Output the [X, Y] coordinate of the center of the cell containing the given text.  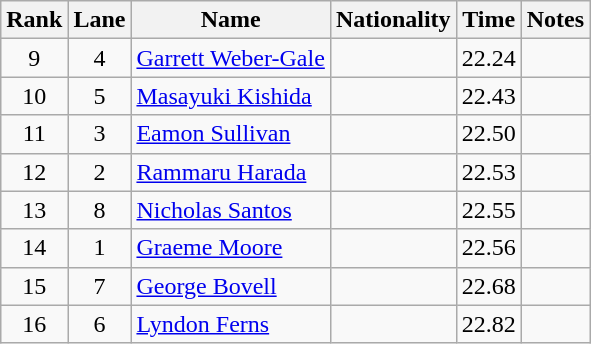
22.68 [488, 286]
3 [100, 134]
Garrett Weber-Gale [230, 58]
1 [100, 248]
Lyndon Ferns [230, 324]
Notes [555, 20]
22.56 [488, 248]
George Bovell [230, 286]
16 [34, 324]
Rank [34, 20]
14 [34, 248]
22.43 [488, 96]
2 [100, 172]
12 [34, 172]
Rammaru Harada [230, 172]
22.53 [488, 172]
22.82 [488, 324]
22.24 [488, 58]
Masayuki Kishida [230, 96]
4 [100, 58]
9 [34, 58]
Lane [100, 20]
13 [34, 210]
Graeme Moore [230, 248]
22.50 [488, 134]
15 [34, 286]
10 [34, 96]
Eamon Sullivan [230, 134]
Nationality [393, 20]
22.55 [488, 210]
8 [100, 210]
Name [230, 20]
11 [34, 134]
6 [100, 324]
Nicholas Santos [230, 210]
5 [100, 96]
Time [488, 20]
7 [100, 286]
